Detect which cell encompasses the target text, then output its [x, y] center coordinate. 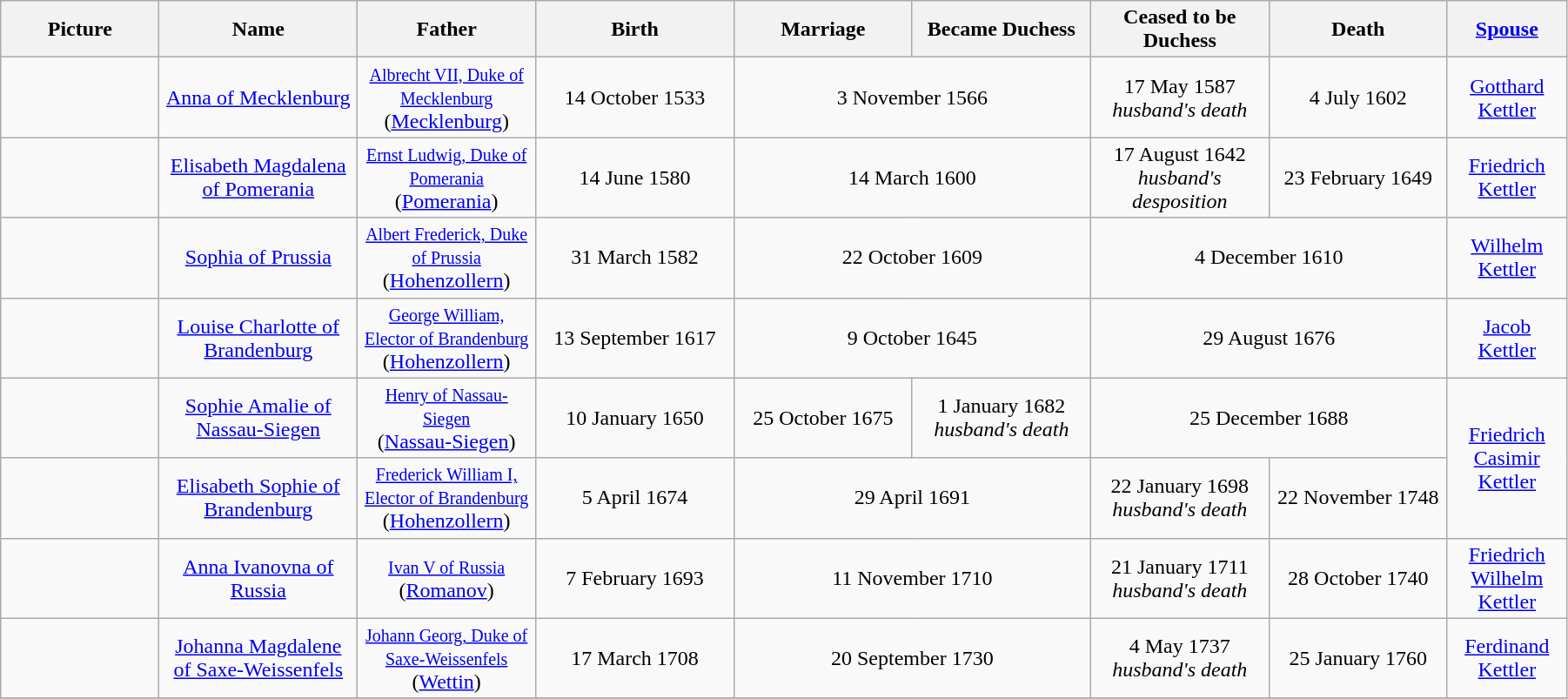
1 January 1682husband's death [1001, 418]
22 October 1609 [912, 258]
25 October 1675 [823, 418]
Jacob Kettler [1507, 338]
Birth [635, 30]
Albert Frederick, Duke of Prussia(Hohenzollern) [447, 258]
Johann Georg, Duke of Saxe-Weissenfels(Wettin) [447, 658]
25 December 1688 [1269, 418]
Father [447, 30]
4 July 1602 [1357, 97]
31 March 1582 [635, 258]
23 February 1649 [1357, 178]
17 May 1587husband's death [1180, 97]
Frederick William I, Elector of Brandenburg(Hohenzollern) [447, 498]
7 February 1693 [635, 578]
29 April 1691 [912, 498]
20 September 1730 [912, 658]
Ferdinand Kettler [1507, 658]
Anna Ivanovna of Russia [258, 578]
11 November 1710 [912, 578]
17 March 1708 [635, 658]
Elisabeth Sophie of Brandenburg [258, 498]
13 September 1617 [635, 338]
9 October 1645 [912, 338]
14 June 1580 [635, 178]
17 August 1642husband's desposition [1180, 178]
Ernst Ludwig, Duke of Pomerania(Pomerania) [447, 178]
Friedrich Wilhelm Kettler [1507, 578]
22 January 1698husband's death [1180, 498]
14 March 1600 [912, 178]
Sophia of Prussia [258, 258]
28 October 1740 [1357, 578]
Spouse [1507, 30]
21 January 1711husband's death [1180, 578]
Name [258, 30]
14 October 1533 [635, 97]
Ivan V of Russia(Romanov) [447, 578]
Sophie Amalie of Nassau-Siegen [258, 418]
3 November 1566 [912, 97]
22 November 1748 [1357, 498]
Johanna Magdalene of Saxe-Weissenfels [258, 658]
Louise Charlotte of Brandenburg [258, 338]
Albrecht VII, Duke of Mecklenburg(Mecklenburg) [447, 97]
4 May 1737husband's death [1180, 658]
5 April 1674 [635, 498]
Became Duchess [1001, 30]
Anna of Mecklenburg [258, 97]
10 January 1650 [635, 418]
Marriage [823, 30]
4 December 1610 [1269, 258]
Picture [80, 30]
25 January 1760 [1357, 658]
29 August 1676 [1269, 338]
Friedrich Kettler [1507, 178]
Gotthard Kettler [1507, 97]
George William, Elector of Brandenburg(Hohenzollern) [447, 338]
Friedrich Casimir Kettler [1507, 458]
Henry of Nassau-Siegen(Nassau-Siegen) [447, 418]
Death [1357, 30]
Elisabeth Magdalena of Pomerania [258, 178]
Wilhelm Kettler [1507, 258]
Ceased to be Duchess [1180, 30]
